Find where the given text appears and provide that cell's center as [X, Y] coordinate. 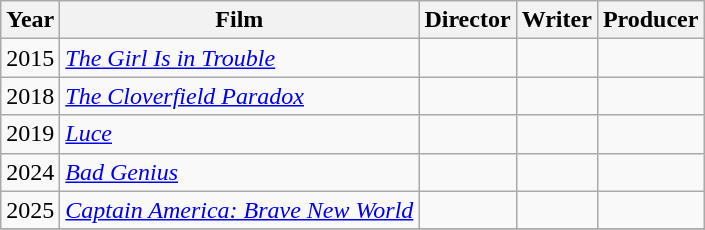
Producer [650, 20]
2024 [30, 172]
The Cloverfield Paradox [240, 96]
Year [30, 20]
Captain America: Brave New World [240, 210]
2018 [30, 96]
The Girl Is in Trouble [240, 58]
Film [240, 20]
Writer [556, 20]
2025 [30, 210]
Luce [240, 134]
2019 [30, 134]
Bad Genius [240, 172]
2015 [30, 58]
Director [468, 20]
